Find where the given text appears and provide that cell's center as [x, y] coordinate. 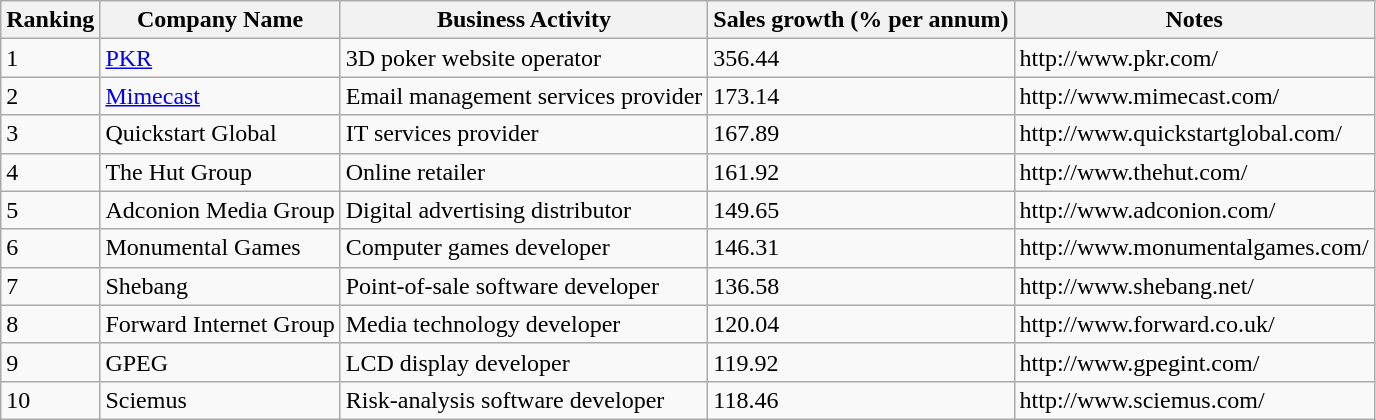
4 [50, 172]
http://www.monumentalgames.com/ [1194, 248]
http://www.sciemus.com/ [1194, 400]
173.14 [861, 96]
10 [50, 400]
Sales growth (% per annum) [861, 20]
The Hut Group [220, 172]
118.46 [861, 400]
Mimecast [220, 96]
http://www.pkr.com/ [1194, 58]
161.92 [861, 172]
Point-of-sale software developer [524, 286]
119.92 [861, 362]
Risk-analysis software developer [524, 400]
146.31 [861, 248]
LCD display developer [524, 362]
Sciemus [220, 400]
http://www.gpegint.com/ [1194, 362]
PKR [220, 58]
http://www.adconion.com/ [1194, 210]
7 [50, 286]
1 [50, 58]
149.65 [861, 210]
136.58 [861, 286]
3D poker website operator [524, 58]
IT services provider [524, 134]
Notes [1194, 20]
http://www.mimecast.com/ [1194, 96]
8 [50, 324]
5 [50, 210]
Adconion Media Group [220, 210]
http://www.quickstartglobal.com/ [1194, 134]
Media technology developer [524, 324]
356.44 [861, 58]
Business Activity [524, 20]
Ranking [50, 20]
Quickstart Global [220, 134]
Company Name [220, 20]
http://www.shebang.net/ [1194, 286]
9 [50, 362]
167.89 [861, 134]
120.04 [861, 324]
Forward Internet Group [220, 324]
3 [50, 134]
http://www.forward.co.uk/ [1194, 324]
Computer games developer [524, 248]
2 [50, 96]
http://www.thehut.com/ [1194, 172]
6 [50, 248]
Monumental Games [220, 248]
GPEG [220, 362]
Online retailer [524, 172]
Digital advertising distributor [524, 210]
Shebang [220, 286]
Email management services provider [524, 96]
